Identify which cell holds the provided text, then report its (X, Y) central coordinate. 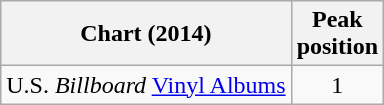
Peak position (337, 34)
1 (337, 85)
Chart (2014) (146, 34)
U.S. Billboard Vinyl Albums (146, 85)
